Return (X, Y) of the center of cell containing provided text 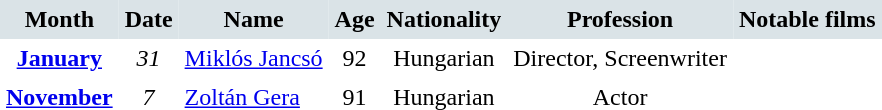
92 (355, 58)
Month (60, 20)
Name (254, 20)
January (60, 58)
Profession (620, 20)
Age (355, 20)
Date (149, 20)
Notable films (808, 20)
Director, Screenwriter (620, 58)
Nationality (444, 20)
31 (149, 58)
Miklós Jancsó (254, 58)
Hungarian (444, 58)
